Output the [X, Y] coordinate of the center of the cell containing the given text.  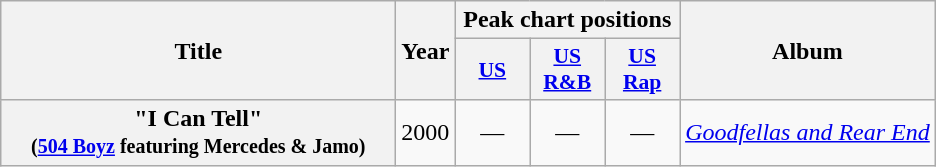
Goodfellas and Rear End [808, 132]
"I Can Tell"(504 Boyz featuring Mercedes & Jamo) [198, 132]
USR&B [568, 70]
Peak chart positions [568, 20]
Album [808, 50]
Year [426, 50]
USRap [642, 70]
US [492, 70]
2000 [426, 132]
Title [198, 50]
